Find where the given text appears and provide that cell's center as [x, y] coordinate. 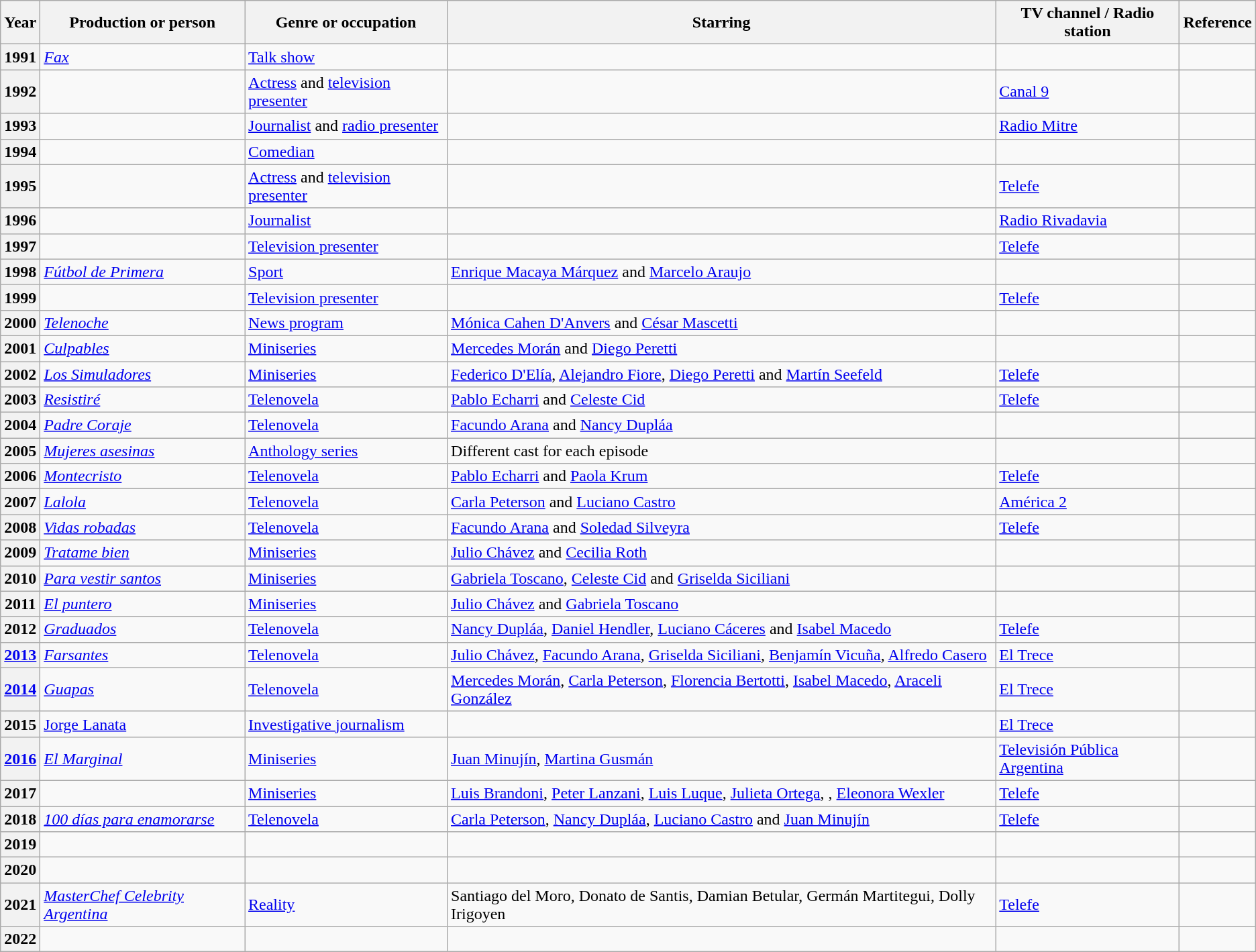
Reference [1217, 23]
1998 [20, 272]
2014 [20, 690]
Lalola [142, 502]
Julio Chávez and Cecilia Roth [722, 553]
Vidas robadas [142, 527]
Facundo Arana and Nancy Dupláa [722, 425]
Telenoche [142, 323]
2021 [20, 904]
2019 [20, 845]
2002 [20, 374]
Farsantes [142, 655]
Para vestir santos [142, 578]
Journalist and radio presenter [346, 126]
2009 [20, 553]
Mercedes Morán and Diego Peretti [722, 348]
Journalist [346, 221]
1996 [20, 221]
2012 [20, 629]
2013 [20, 655]
Sport [346, 272]
2015 [20, 724]
El Marginal [142, 758]
2010 [20, 578]
Jorge Lanata [142, 724]
Fútbol de Primera [142, 272]
1995 [20, 187]
Juan Minujín, Martina Gusmán [722, 758]
América 2 [1088, 502]
Pablo Echarri and Paola Krum [722, 476]
Genre or occupation [346, 23]
Talk show [346, 57]
Federico D'Elía, Alejandro Fiore, Diego Peretti and Martín Seefeld [722, 374]
El puntero [142, 604]
Reality [346, 904]
Investigative journalism [346, 724]
News program [346, 323]
2022 [20, 939]
1993 [20, 126]
2000 [20, 323]
Los Simuladores [142, 374]
Fax [142, 57]
Montecristo [142, 476]
2017 [20, 793]
Comedian [346, 152]
Radio Rivadavia [1088, 221]
1994 [20, 152]
1991 [20, 57]
Year [20, 23]
Radio Mitre [1088, 126]
Luis Brandoni, Peter Lanzani, Luis Luque, Julieta Ortega, , Eleonora Wexler [722, 793]
Anthology series [346, 451]
2005 [20, 451]
Nancy Dupláa, Daniel Hendler, Luciano Cáceres and Isabel Macedo [722, 629]
2016 [20, 758]
Gabriela Toscano, Celeste Cid and Griselda Siciliani [722, 578]
Facundo Arana and Soledad Silveyra [722, 527]
Televisión Pública Argentina [1088, 758]
Mónica Cahen D'Anvers and César Mascetti [722, 323]
Culpables [142, 348]
Carla Peterson and Luciano Castro [722, 502]
Carla Peterson, Nancy Dupláa, Luciano Castro and Juan Minujín [722, 819]
2003 [20, 400]
100 días para enamorarse [142, 819]
Enrique Macaya Márquez and Marcelo Araujo [722, 272]
2006 [20, 476]
2008 [20, 527]
Canal 9 [1088, 91]
2004 [20, 425]
Santiago del Moro, Donato de Santis, Damian Betular, Germán Martitegui, Dolly Irigoyen [722, 904]
2001 [20, 348]
Different cast for each episode [722, 451]
Julio Chávez and Gabriela Toscano [722, 604]
1992 [20, 91]
Mercedes Morán, Carla Peterson, Florencia Bertotti, Isabel Macedo, Araceli González [722, 690]
MasterChef Celebrity Argentina [142, 904]
Production or person [142, 23]
2007 [20, 502]
1997 [20, 246]
2018 [20, 819]
Padre Coraje [142, 425]
Resistiré [142, 400]
2020 [20, 870]
TV channel / Radio station [1088, 23]
Starring [722, 23]
Guapas [142, 690]
Pablo Echarri and Celeste Cid [722, 400]
Julio Chávez, Facundo Arana, Griselda Siciliani, Benjamín Vicuña, Alfredo Casero [722, 655]
Tratame bien [142, 553]
1999 [20, 297]
2011 [20, 604]
Mujeres asesinas [142, 451]
Graduados [142, 629]
